Find where the given text appears and provide that cell's center as [X, Y] coordinate. 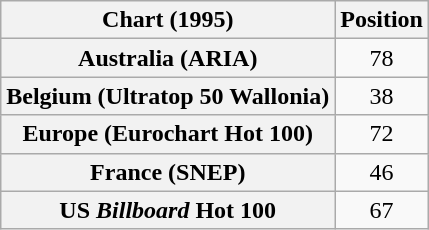
US Billboard Hot 100 [168, 210]
38 [382, 96]
Europe (Eurochart Hot 100) [168, 134]
46 [382, 172]
67 [382, 210]
France (SNEP) [168, 172]
Chart (1995) [168, 20]
72 [382, 134]
78 [382, 58]
Australia (ARIA) [168, 58]
Position [382, 20]
Belgium (Ultratop 50 Wallonia) [168, 96]
